Identify which cell holds the provided text, then report its (x, y) central coordinate. 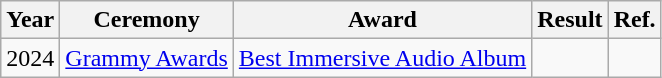
Ceremony (147, 20)
2024 (30, 58)
Ref. (634, 20)
Year (30, 20)
Grammy Awards (147, 58)
Best Immersive Audio Album (382, 58)
Result (570, 20)
Award (382, 20)
